Return the (X, Y) coordinate for the center point of the cell that contains the specified text.  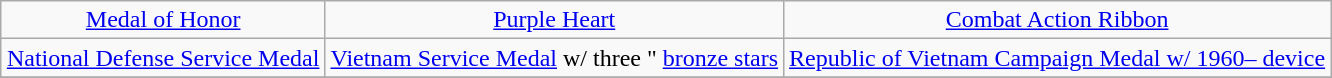
Medal of Honor (163, 20)
Purple Heart (554, 20)
National Defense Service Medal (163, 58)
Combat Action Ribbon (1058, 20)
Vietnam Service Medal w/ three " bronze stars (554, 58)
Republic of Vietnam Campaign Medal w/ 1960– device (1058, 58)
